From the cell containing the given text, extract its center point as [x, y] coordinate. 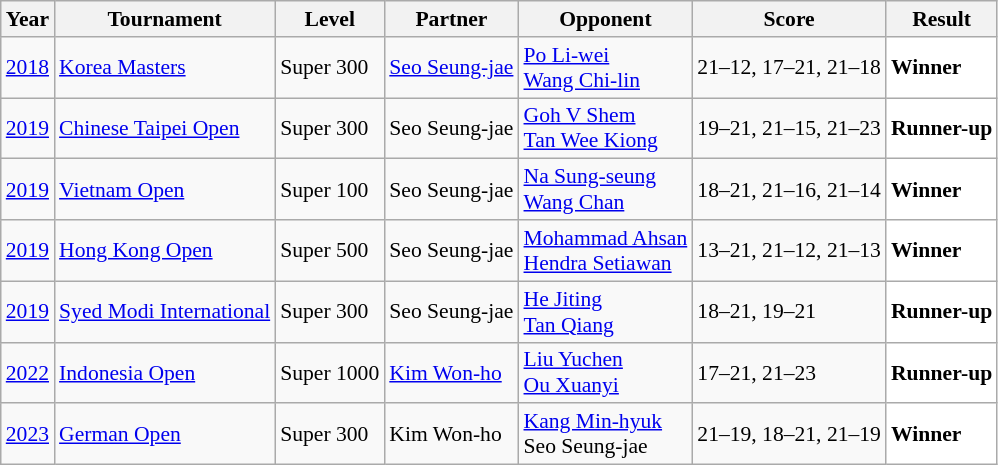
2018 [28, 68]
Hong Kong Open [164, 250]
19–21, 21–15, 21–23 [789, 128]
Chinese Taipei Open [164, 128]
17–21, 21–23 [789, 372]
21–12, 17–21, 21–18 [789, 68]
Super 1000 [330, 372]
Indonesia Open [164, 372]
Year [28, 19]
Goh V Shem Tan Wee Kiong [605, 128]
Opponent [605, 19]
Level [330, 19]
Score [789, 19]
2023 [28, 434]
Super 500 [330, 250]
Syed Modi International [164, 312]
German Open [164, 434]
Kang Min-hyuk Seo Seung-jae [605, 434]
2022 [28, 372]
Vietnam Open [164, 190]
13–21, 21–12, 21–13 [789, 250]
Na Sung-seung Wang Chan [605, 190]
Po Li-wei Wang Chi-lin [605, 68]
He Jiting Tan Qiang [605, 312]
Mohammad Ahsan Hendra Setiawan [605, 250]
Result [942, 19]
Partner [451, 19]
Super 100 [330, 190]
18–21, 19–21 [789, 312]
Liu Yuchen Ou Xuanyi [605, 372]
18–21, 21–16, 21–14 [789, 190]
21–19, 18–21, 21–19 [789, 434]
Korea Masters [164, 68]
Tournament [164, 19]
